Detect which cell encompasses the target text, then output its (X, Y) center coordinate. 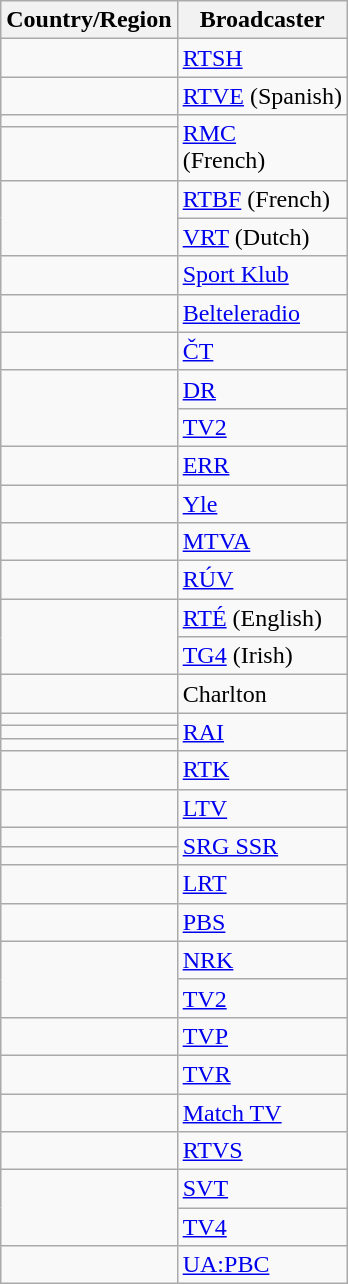
SVT (262, 1189)
LTV (262, 808)
Belteleradio (262, 313)
RMC(French) (262, 148)
MTVA (262, 542)
RAI (262, 732)
ERR (262, 465)
Match TV (262, 1113)
Country/Region (89, 20)
PBS (262, 922)
UA:PBC (262, 1265)
TVR (262, 1074)
RTÉ (English) (262, 618)
NRK (262, 960)
Charlton (262, 694)
SRG SSR (262, 846)
TG4 (Irish) (262, 656)
RÚV (262, 580)
ČT (262, 351)
RTSH (262, 58)
TV4 (262, 1227)
DR (262, 389)
TVP (262, 1036)
Broadcaster (262, 20)
RTVE (Spanish) (262, 96)
LRT (262, 884)
VRT (Dutch) (262, 237)
RTK (262, 770)
RTVS (262, 1151)
Sport Klub (262, 275)
RTBF (French) (262, 199)
Yle (262, 503)
